Detect which cell encompasses the target text, then output its (x, y) center coordinate. 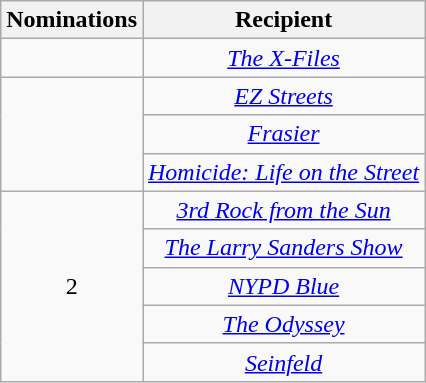
Recipient (283, 20)
The Larry Sanders Show (283, 248)
Nominations (72, 20)
EZ Streets (283, 96)
Seinfeld (283, 362)
Homicide: Life on the Street (283, 172)
The Odyssey (283, 324)
The X-Files (283, 58)
NYPD Blue (283, 286)
Frasier (283, 134)
3rd Rock from the Sun (283, 210)
2 (72, 286)
